Return the [X, Y] coordinate for the center point of the cell that contains the specified text.  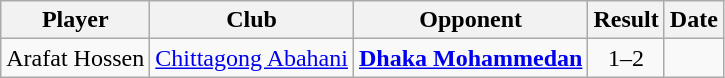
Result [626, 20]
Opponent [470, 20]
Player [76, 20]
Arafat Hossen [76, 58]
Date [694, 20]
1–2 [626, 58]
Club [252, 20]
Chittagong Abahani [252, 58]
Dhaka Mohammedan [470, 58]
